Provide the (x, y) coordinate of the cell's center where the given text is located.  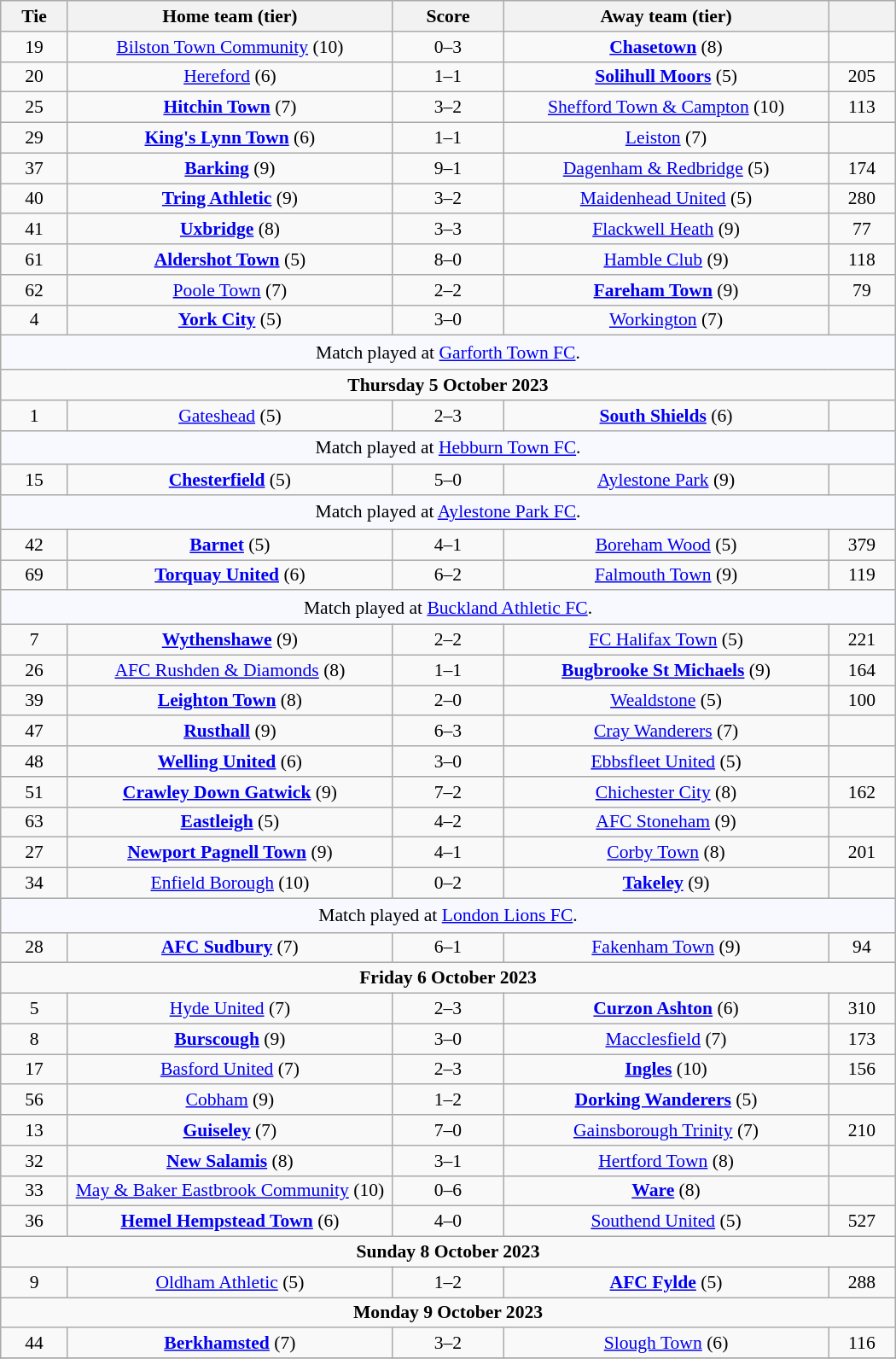
Home team (tier) (230, 16)
288 (862, 1282)
Hitchin Town (7) (230, 108)
119 (862, 575)
25 (34, 108)
100 (862, 701)
6–3 (447, 732)
51 (34, 792)
Torquay United (6) (230, 575)
5 (34, 1009)
Fareham Town (9) (666, 290)
174 (862, 168)
May & Baker Eastbrook Community (10) (230, 1191)
Eastleigh (5) (230, 822)
6–1 (447, 948)
Berkhamsted (7) (230, 1344)
0–2 (447, 884)
Bilston Town Community (10) (230, 47)
26 (34, 670)
173 (862, 1039)
AFC Rushden & Diamonds (8) (230, 670)
AFC Fylde (5) (666, 1282)
Cobham (9) (230, 1100)
7–2 (447, 792)
34 (34, 884)
Match played at London Lions FC. (448, 915)
62 (34, 290)
Aylestone Park (9) (666, 481)
Ingles (10) (666, 1070)
28 (34, 948)
6–2 (447, 575)
Chesterfield (5) (230, 481)
Southend United (5) (666, 1222)
9–1 (447, 168)
Welling United (6) (230, 761)
Macclesfield (7) (666, 1039)
Dorking Wanderers (5) (666, 1100)
8–0 (447, 260)
221 (862, 640)
Poole Town (7) (230, 290)
63 (34, 822)
4–0 (447, 1222)
Shefford Town & Campton (10) (666, 108)
Curzon Ashton (6) (666, 1009)
56 (34, 1100)
41 (34, 230)
Gateshead (5) (230, 416)
15 (34, 481)
Slough Town (6) (666, 1344)
36 (34, 1222)
0–6 (447, 1191)
205 (862, 77)
Away team (tier) (666, 16)
Burscough (9) (230, 1039)
61 (34, 260)
King's Lynn Town (6) (230, 138)
Falmouth Town (9) (666, 575)
Fakenham Town (9) (666, 948)
Bugbrooke St Michaels (9) (666, 670)
Barking (9) (230, 168)
9 (34, 1282)
77 (862, 230)
17 (34, 1070)
Match played at Aylestone Park FC. (448, 512)
40 (34, 199)
Ware (8) (666, 1191)
39 (34, 701)
47 (34, 732)
Monday 9 October 2023 (448, 1313)
Thursday 5 October 2023 (448, 385)
York City (5) (230, 320)
Takeley (9) (666, 884)
116 (862, 1344)
AFC Sudbury (7) (230, 948)
Tring Athletic (9) (230, 199)
Basford United (7) (230, 1070)
5–0 (447, 481)
527 (862, 1222)
164 (862, 670)
South Shields (6) (666, 416)
Rusthall (9) (230, 732)
Score (447, 16)
20 (34, 77)
310 (862, 1009)
2–0 (447, 701)
48 (34, 761)
Wealdstone (5) (666, 701)
79 (862, 290)
37 (34, 168)
FC Halifax Town (5) (666, 640)
Newport Pagnell Town (9) (230, 853)
Leighton Town (8) (230, 701)
27 (34, 853)
Match played at Hebburn Town FC. (448, 447)
Hemel Hempstead Town (6) (230, 1222)
Match played at Buckland Athletic FC. (448, 608)
Corby Town (8) (666, 853)
Barnet (5) (230, 545)
Hamble Club (9) (666, 260)
32 (34, 1161)
69 (34, 575)
113 (862, 108)
13 (34, 1130)
Tie (34, 16)
New Salamis (8) (230, 1161)
Chasetown (8) (666, 47)
Uxbridge (8) (230, 230)
Maidenhead United (5) (666, 199)
Match played at Garforth Town FC. (448, 353)
Hertford Town (8) (666, 1161)
201 (862, 853)
Guiseley (7) (230, 1130)
Oldham Athletic (5) (230, 1282)
33 (34, 1191)
Boreham Wood (5) (666, 545)
4–2 (447, 822)
44 (34, 1344)
Friday 6 October 2023 (448, 978)
Chichester City (8) (666, 792)
Gainsborough Trinity (7) (666, 1130)
Aldershot Town (5) (230, 260)
4 (34, 320)
379 (862, 545)
Solihull Moors (5) (666, 77)
Flackwell Heath (9) (666, 230)
3–3 (447, 230)
162 (862, 792)
29 (34, 138)
7–0 (447, 1130)
Cray Wanderers (7) (666, 732)
7 (34, 640)
AFC Stoneham (9) (666, 822)
Leiston (7) (666, 138)
Sunday 8 October 2023 (448, 1252)
42 (34, 545)
1 (34, 416)
Workington (7) (666, 320)
Dagenham & Redbridge (5) (666, 168)
Ebbsfleet United (5) (666, 761)
8 (34, 1039)
156 (862, 1070)
Hyde United (7) (230, 1009)
94 (862, 948)
Enfield Borough (10) (230, 884)
Crawley Down Gatwick (9) (230, 792)
210 (862, 1130)
Hereford (6) (230, 77)
0–3 (447, 47)
19 (34, 47)
280 (862, 199)
3–1 (447, 1161)
Wythenshawe (9) (230, 640)
118 (862, 260)
